Provide the [x, y] coordinate of the cell's center where the given text is located.  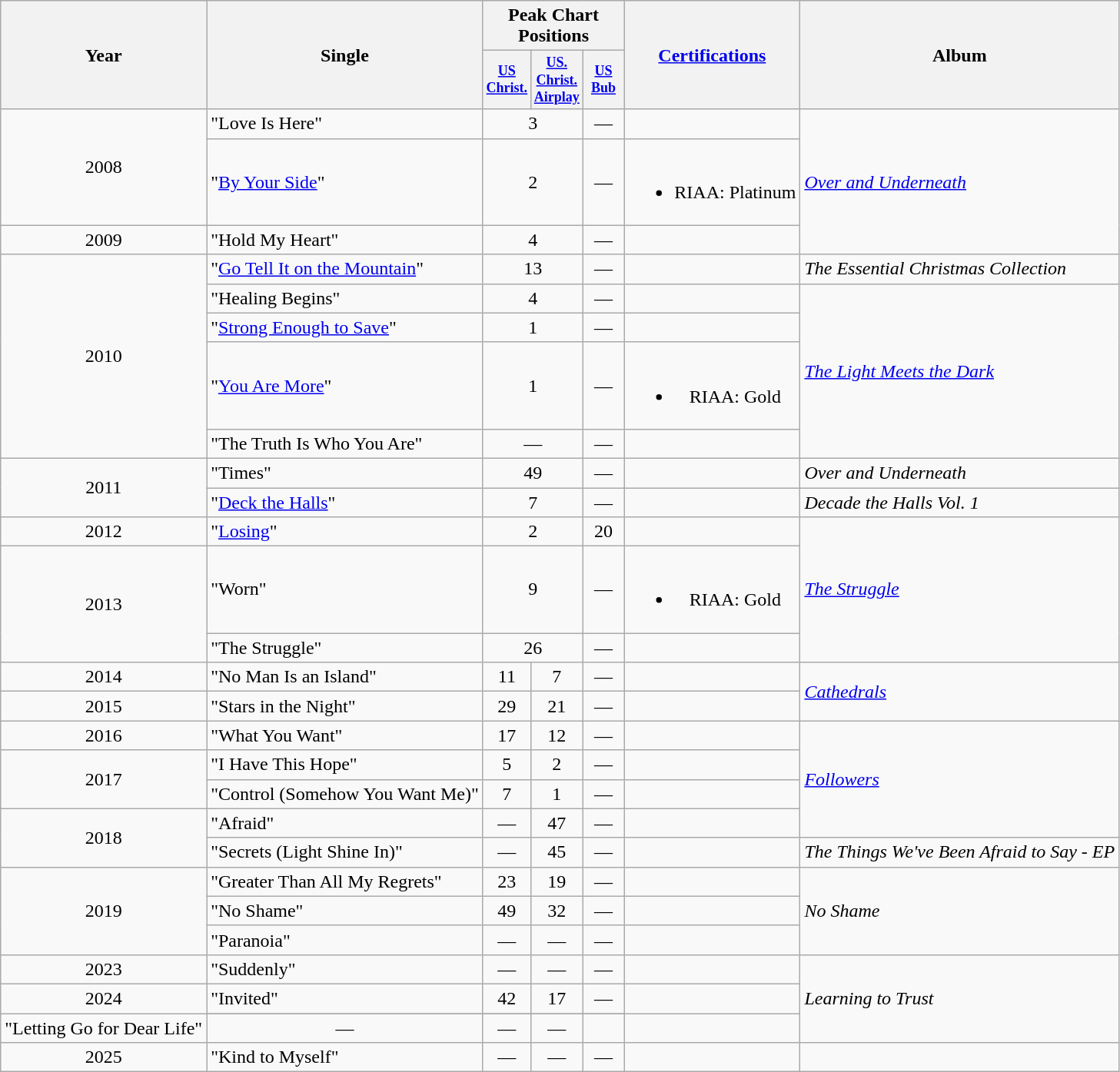
12 [557, 735]
Year [104, 55]
23 [507, 881]
"By Your Side" [345, 181]
Album [959, 55]
USChrist. [507, 80]
2019 [104, 911]
"The Struggle" [345, 648]
"You Are More" [345, 386]
The Essential Christmas Collection [959, 269]
"Kind to Myself" [345, 1057]
"Invited" [345, 998]
Learning to Trust [959, 998]
No Shame [959, 911]
2013 [104, 604]
"Love Is Here" [345, 124]
19 [557, 881]
20 [603, 532]
2015 [104, 706]
Single [345, 55]
Certifications [712, 55]
"Times" [345, 473]
US Bub [603, 80]
2016 [104, 735]
"Secrets (Light Shine In)" [345, 852]
"Losing" [345, 532]
"Afraid" [345, 823]
2012 [104, 532]
Followers [959, 779]
9 [533, 590]
2014 [104, 677]
"No Man Is an Island" [345, 677]
"No Shame" [345, 911]
2011 [104, 487]
"What You Want" [345, 735]
"Deck the Halls" [345, 503]
"Suddenly" [345, 969]
3 [533, 124]
"Greater Than All My Regrets" [345, 881]
"Go Tell It on the Mountain" [345, 269]
45 [557, 852]
11 [507, 677]
US. Christ. Airplay [557, 80]
"Stars in the Night" [345, 706]
"Worn" [345, 590]
Peak Chart Positions [553, 26]
5 [507, 765]
2008 [104, 168]
"Control (Somehow You Want Me)" [345, 794]
42 [507, 998]
2009 [104, 240]
47 [557, 823]
"Paranoia" [345, 940]
13 [533, 269]
"Letting Go for Dear Life" [104, 1028]
The Struggle [959, 590]
2024 [104, 998]
2010 [104, 357]
Decade the Halls Vol. 1 [959, 503]
2025 [104, 1057]
26 [533, 648]
The Light Meets the Dark [959, 370]
"Healing Begins" [345, 298]
"The Truth Is Who You Are" [345, 443]
21 [557, 706]
32 [557, 911]
"Strong Enough to Save" [345, 327]
2018 [104, 838]
Cathedrals [959, 692]
2023 [104, 969]
"Hold My Heart" [345, 240]
"I Have This Hope" [345, 765]
2017 [104, 779]
The Things We've Been Afraid to Say - EP [959, 852]
29 [507, 706]
RIAA: Platinum [712, 181]
